Determine the (X, Y) coordinate at the center of the cell enclosing the given text.  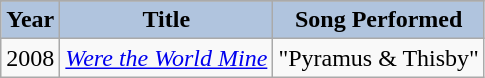
Song Performed (379, 20)
Year (30, 20)
Title (166, 20)
2008 (30, 58)
"Pyramus & Thisby" (379, 58)
Were the World Mine (166, 58)
